From the cell containing the given text, extract its center point as (X, Y) coordinate. 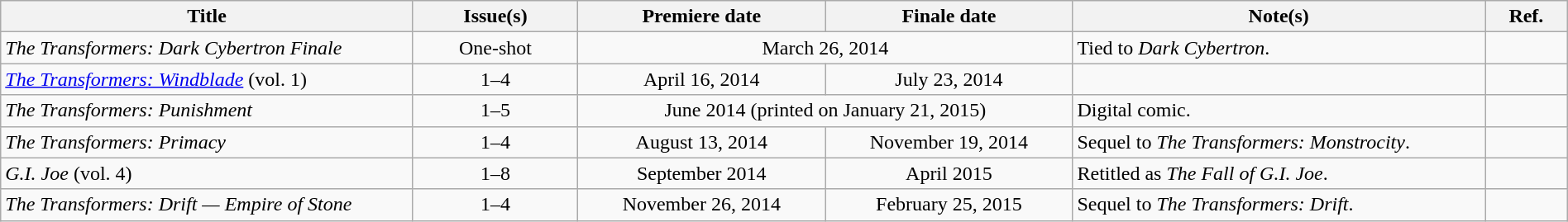
June 2014 (printed on January 21, 2015) (825, 111)
Title (207, 17)
March 26, 2014 (825, 48)
1–8 (495, 173)
Issue(s) (495, 17)
February 25, 2015 (949, 205)
Premiere date (701, 17)
April 16, 2014 (701, 79)
G.I. Joe (vol. 4) (207, 173)
The Transformers: Windblade (vol. 1) (207, 79)
1–5 (495, 111)
The Transformers: Dark Cybertron Finale (207, 48)
September 2014 (701, 173)
November 26, 2014 (701, 205)
Finale date (949, 17)
April 2015 (949, 173)
July 23, 2014 (949, 79)
Ref. (1527, 17)
Sequel to The Transformers: Monstrocity. (1279, 142)
Note(s) (1279, 17)
Tied to Dark Cybertron. (1279, 48)
November 19, 2014 (949, 142)
The Transformers: Drift — Empire of Stone (207, 205)
Sequel to The Transformers: Drift. (1279, 205)
August 13, 2014 (701, 142)
The Transformers: Primacy (207, 142)
The Transformers: Punishment (207, 111)
Retitled as The Fall of G.I. Joe. (1279, 173)
One-shot (495, 48)
Digital comic. (1279, 111)
